Find where the given text appears and provide that cell's center as (X, Y) coordinate. 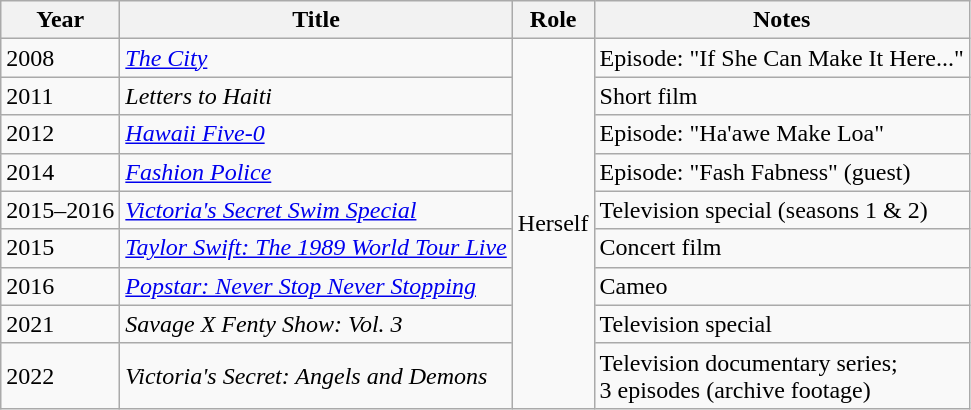
Episode: "Fash Fabness" (guest) (782, 172)
Title (316, 20)
Episode: "Ha'awe Make Loa" (782, 134)
2015–2016 (60, 210)
Letters to Haiti (316, 96)
Cameo (782, 286)
Savage X Fenty Show: Vol. 3 (316, 324)
2015 (60, 248)
The City (316, 58)
Television documentary series;3 episodes (archive footage) (782, 376)
2011 (60, 96)
Victoria's Secret Swim Special (316, 210)
2014 (60, 172)
2012 (60, 134)
Fashion Police (316, 172)
Herself (553, 224)
Television special (782, 324)
Role (553, 20)
Short film (782, 96)
Concert film (782, 248)
Hawaii Five-0 (316, 134)
Taylor Swift: The 1989 World Tour Live (316, 248)
Notes (782, 20)
2021 (60, 324)
Television special (seasons 1 & 2) (782, 210)
2016 (60, 286)
Victoria's Secret: Angels and Demons (316, 376)
2008 (60, 58)
2022 (60, 376)
Episode: "If She Can Make It Here..." (782, 58)
Popstar: Never Stop Never Stopping (316, 286)
Year (60, 20)
